Capture the cell that displays the provided text and extract its [x, y] central coordinate. 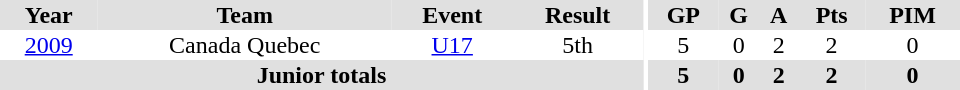
U17 [452, 45]
GP [684, 15]
Team [244, 15]
Year [48, 15]
PIM [912, 15]
A [778, 15]
2009 [48, 45]
Result [578, 15]
5th [578, 45]
G [738, 15]
Pts [832, 15]
Canada Quebec [244, 45]
Junior totals [322, 75]
Event [452, 15]
